Detect which cell encompasses the target text, then output its (X, Y) center coordinate. 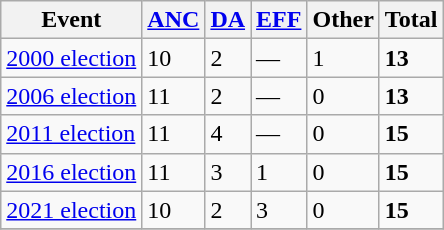
2006 election (72, 96)
DA (228, 20)
2011 election (72, 134)
Event (72, 20)
EFF (279, 20)
ANC (174, 20)
4 (228, 134)
2016 election (72, 172)
Other (343, 20)
Total (411, 20)
2021 election (72, 210)
2000 election (72, 58)
